For the text-containing cell, return its midpoint in [x, y] coordinate format. 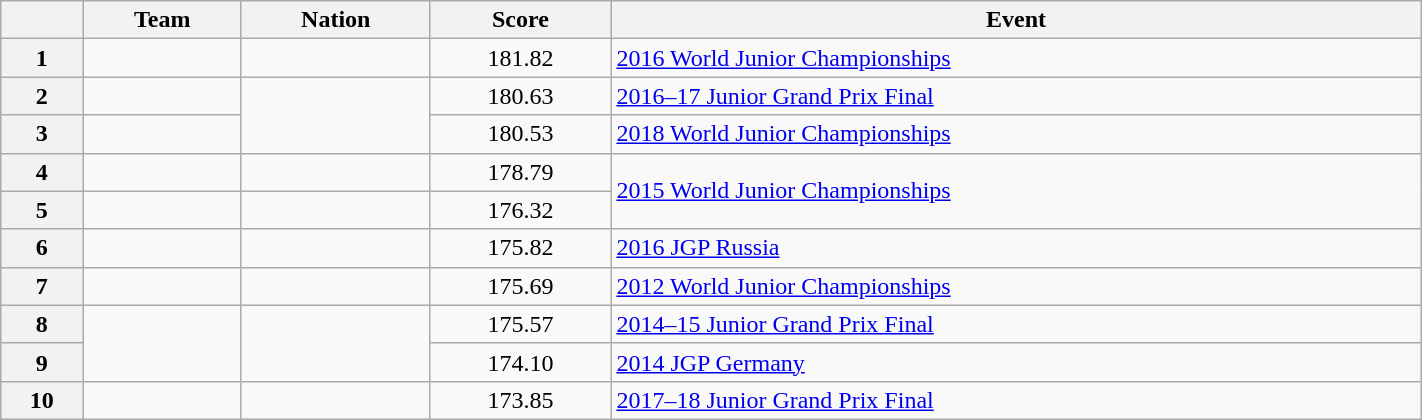
Score [520, 20]
2012 World Junior Championships [1016, 286]
2017–18 Junior Grand Prix Final [1016, 400]
2016–17 Junior Grand Prix Final [1016, 96]
2015 World Junior Championships [1016, 191]
1 [42, 58]
2016 JGP Russia [1016, 248]
7 [42, 286]
2014–15 Junior Grand Prix Final [1016, 324]
173.85 [520, 400]
3 [42, 134]
181.82 [520, 58]
175.82 [520, 248]
2018 World Junior Championships [1016, 134]
2 [42, 96]
8 [42, 324]
4 [42, 172]
2014 JGP Germany [1016, 362]
10 [42, 400]
180.53 [520, 134]
Team [162, 20]
175.69 [520, 286]
Event [1016, 20]
6 [42, 248]
Nation [336, 20]
9 [42, 362]
176.32 [520, 210]
175.57 [520, 324]
174.10 [520, 362]
180.63 [520, 96]
2016 World Junior Championships [1016, 58]
178.79 [520, 172]
5 [42, 210]
